Capture the cell that displays the provided text and extract its [x, y] central coordinate. 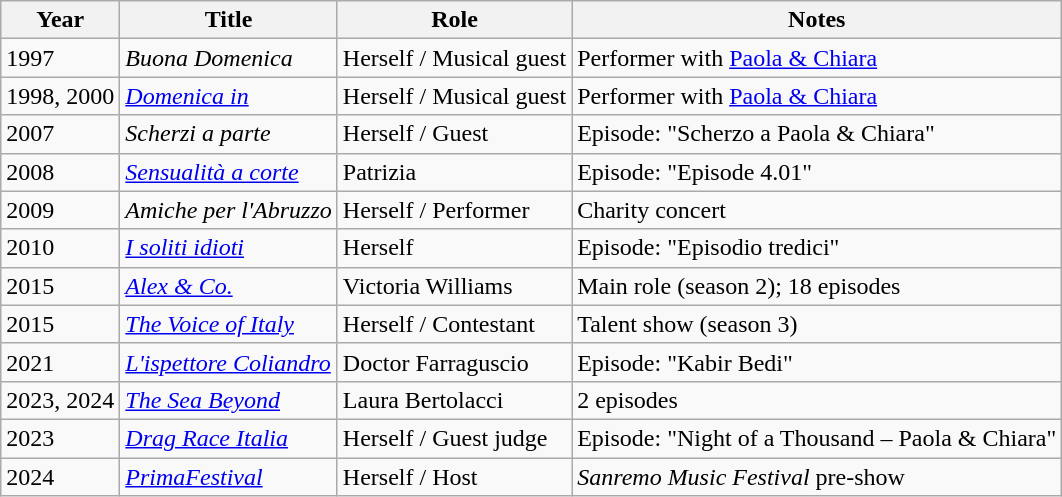
PrimaFestival [229, 477]
The Voice of Italy [229, 324]
2010 [60, 248]
Drag Race Italia [229, 438]
I soliti idioti [229, 248]
2007 [60, 134]
Herself / Contestant [454, 324]
2 episodes [817, 400]
Episode: "Scherzo a Paola & Chiara" [817, 134]
Laura Bertolacci [454, 400]
The Sea Beyond [229, 400]
2023, 2024 [60, 400]
Title [229, 20]
Sensualità a corte [229, 172]
Scherzi a parte [229, 134]
Amiche per l'Abruzzo [229, 210]
Main role (season 2); 18 episodes [817, 286]
Alex & Co. [229, 286]
Episode: "Night of a Thousand – Paola & Chiara" [817, 438]
Doctor Farraguscio [454, 362]
1997 [60, 58]
Sanremo Music Festival pre-show [817, 477]
Herself / Host [454, 477]
2009 [60, 210]
2008 [60, 172]
Episode: "Kabir Bedi" [817, 362]
Domenica in [229, 96]
Episode: "Episode 4.01" [817, 172]
Role [454, 20]
2024 [60, 477]
Buona Domenica [229, 58]
Herself / Guest [454, 134]
1998, 2000 [60, 96]
Charity concert [817, 210]
Victoria Williams [454, 286]
L'ispettore Coliandro [229, 362]
Talent show (season 3) [817, 324]
Herself / Performer [454, 210]
2021 [60, 362]
Patrizia [454, 172]
Herself [454, 248]
Year [60, 20]
2023 [60, 438]
Herself / Guest judge [454, 438]
Episode: "Episodio tredici" [817, 248]
Notes [817, 20]
